Provide the [x, y] coordinate of the cell's center where the given text is located.  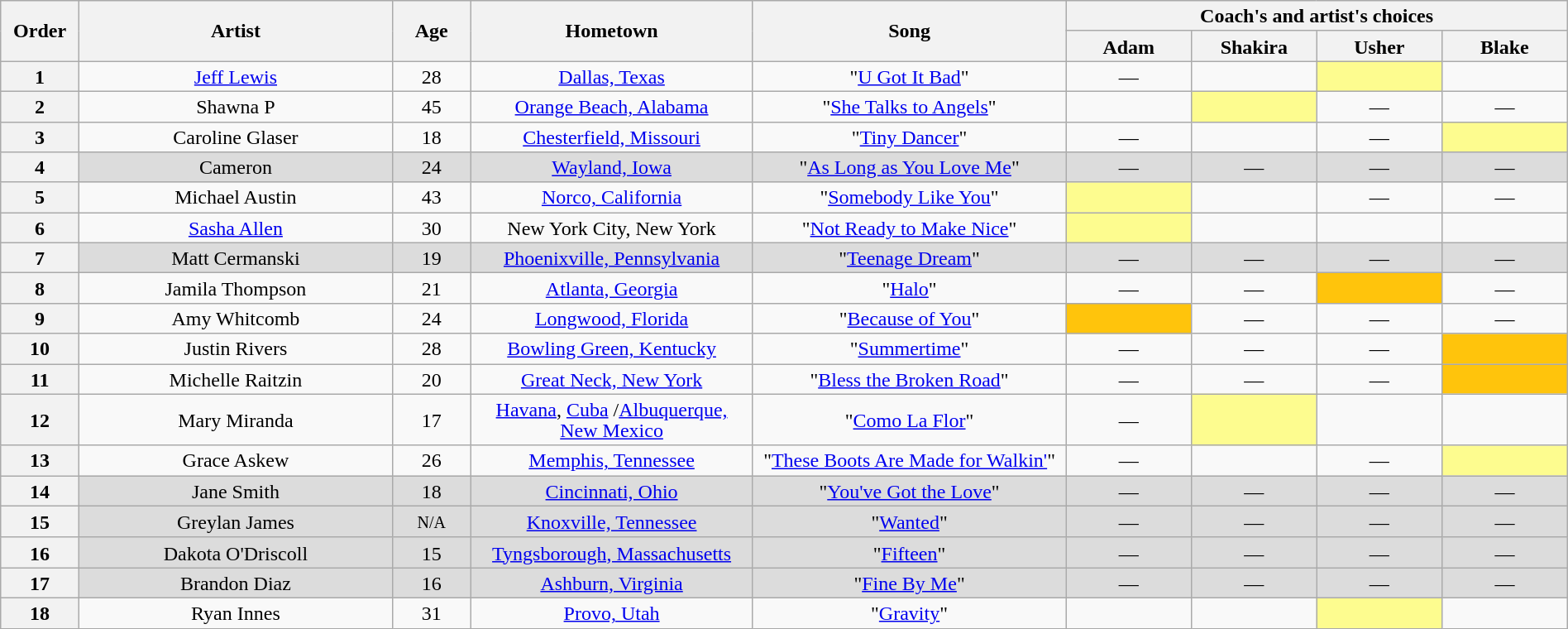
"Tiny Dancer" [910, 137]
Greylan James [235, 521]
Blake [1505, 46]
Order [40, 31]
Adam [1129, 46]
"Because of You" [910, 318]
10 [40, 349]
"Wanted" [910, 521]
Dallas, Texas [612, 76]
12 [40, 420]
Chesterfield, Missouri [612, 137]
Havana, Cuba /Albuquerque, New Mexico [612, 420]
Artist [235, 31]
1 [40, 76]
8 [40, 288]
5 [40, 197]
Amy Whitcomb [235, 318]
"Not Ready to Make Nice" [910, 228]
Justin Rivers [235, 349]
Bowling Green, Kentucky [612, 349]
Grace Askew [235, 460]
11 [40, 379]
Jane Smith [235, 492]
"Teenage Dream" [910, 258]
Phoenixville, Pennsylvania [612, 258]
Provo, Utah [612, 612]
Coach's and artist's choices [1317, 17]
Sasha Allen [235, 228]
"Summertime" [910, 349]
45 [432, 106]
Longwood, Florida [612, 318]
Cameron [235, 167]
43 [432, 197]
"Halo" [910, 288]
Song [910, 31]
Norco, California [612, 197]
Usher [1379, 46]
19 [432, 258]
Shawna P [235, 106]
"These Boots Are Made for Walkin'" [910, 460]
21 [432, 288]
Caroline Glaser [235, 137]
13 [40, 460]
14 [40, 492]
Mary Miranda [235, 420]
Cincinnati, Ohio [612, 492]
Jeff Lewis [235, 76]
Brandon Diaz [235, 583]
Memphis, Tennessee [612, 460]
"She Talks to Angels" [910, 106]
Michael Austin [235, 197]
9 [40, 318]
3 [40, 137]
"Somebody Like You" [910, 197]
30 [432, 228]
"Bless the Broken Road" [910, 379]
20 [432, 379]
Age [432, 31]
New York City, New York [612, 228]
"U Got It Bad" [910, 76]
"As Long as You Love Me" [910, 167]
"You've Got the Love" [910, 492]
31 [432, 612]
Knoxville, Tennessee [612, 521]
6 [40, 228]
Ashburn, Virginia [612, 583]
Ryan Innes [235, 612]
26 [432, 460]
"Gravity" [910, 612]
Atlanta, Georgia [612, 288]
Orange Beach, Alabama [612, 106]
Shakira [1255, 46]
Dakota O'Driscoll [235, 553]
Matt Cermanski [235, 258]
"Fine By Me" [910, 583]
Tyngsborough, Massachusetts [612, 553]
7 [40, 258]
N/A [432, 521]
"Como La Flor" [910, 420]
Great Neck, New York [612, 379]
"Fifteen" [910, 553]
Wayland, Iowa [612, 167]
2 [40, 106]
Jamila Thompson [235, 288]
4 [40, 167]
Michelle Raitzin [235, 379]
Hometown [612, 31]
